Return the [X, Y] coordinate for the center point of the cell that contains the specified text.  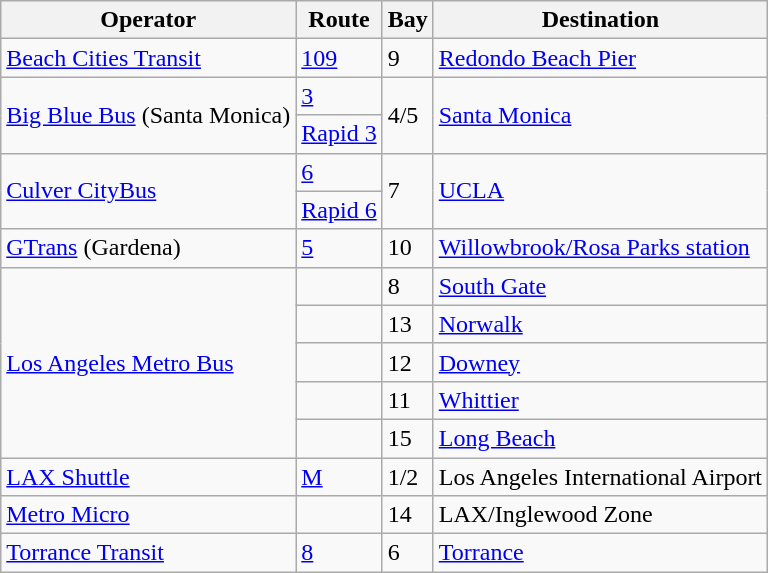
109 [339, 58]
5 [339, 248]
13 [408, 324]
Redondo Beach Pier [600, 58]
Downey [600, 362]
Bay [408, 20]
South Gate [600, 286]
M [339, 477]
Torrance Transit [148, 553]
10 [408, 248]
Beach Cities Transit [148, 58]
Rapid 3 [339, 134]
Torrance [600, 553]
UCLA [600, 191]
7 [408, 191]
9 [408, 58]
Los Angeles Metro Bus [148, 362]
Willowbrook/Rosa Parks station [600, 248]
Operator [148, 20]
LAX Shuttle [148, 477]
11 [408, 400]
Los Angeles International Airport [600, 477]
Whittier [600, 400]
Long Beach [600, 438]
Norwalk [600, 324]
LAX/Inglewood Zone [600, 515]
GTrans (Gardena) [148, 248]
Metro Micro [148, 515]
12 [408, 362]
14 [408, 515]
4/5 [408, 115]
15 [408, 438]
Santa Monica [600, 115]
Big Blue Bus (Santa Monica) [148, 115]
Route [339, 20]
1/2 [408, 477]
Rapid 6 [339, 210]
3 [339, 96]
Culver CityBus [148, 191]
Destination [600, 20]
